Return the [x, y] coordinate for the center point of the cell that contains the specified text.  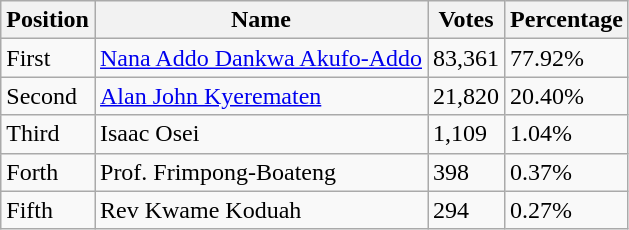
Rev Kwame Koduah [260, 210]
Fifth [48, 210]
Name [260, 20]
77.92% [567, 58]
Third [48, 134]
83,361 [466, 58]
0.37% [567, 172]
0.27% [567, 210]
1,109 [466, 134]
21,820 [466, 96]
Position [48, 20]
Votes [466, 20]
Isaac Osei [260, 134]
Forth [48, 172]
20.40% [567, 96]
Second [48, 96]
294 [466, 210]
Nana Addo Dankwa Akufo-Addo [260, 58]
Prof. Frimpong-Boateng [260, 172]
Alan John Kyerematen [260, 96]
First [48, 58]
Percentage [567, 20]
1.04% [567, 134]
398 [466, 172]
